Search for the cell housing the specified text and yield its (x, y) center coordinate. 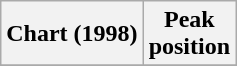
Chart (1998) (72, 34)
Peakposition (189, 34)
